For the text-containing cell, return its midpoint in [x, y] coordinate format. 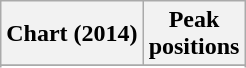
Chart (2014) [72, 34]
Peakpositions [194, 34]
